Identify which cell holds the provided text, then report its [X, Y] central coordinate. 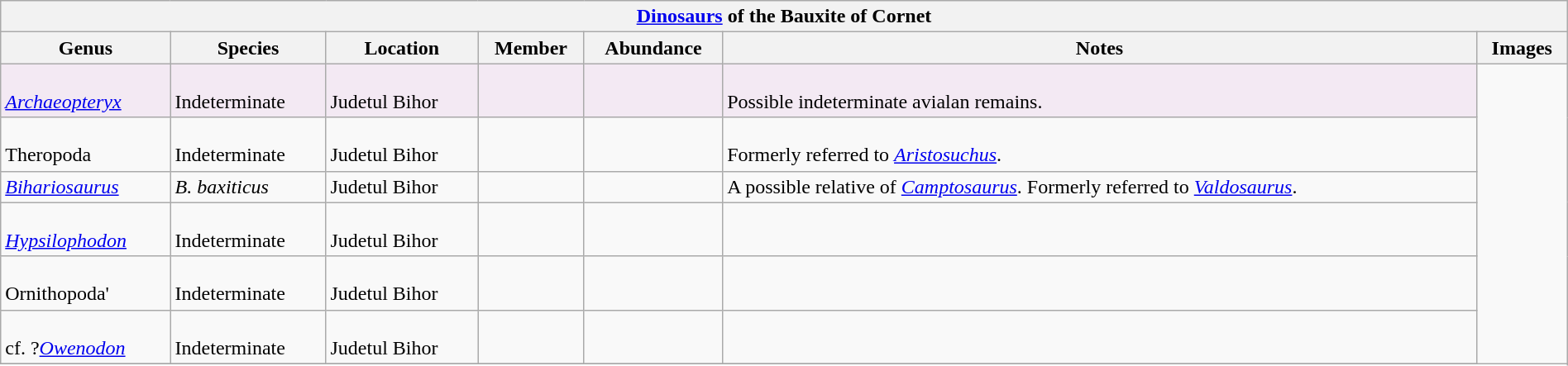
Abundance [653, 48]
B. baxiticus [248, 187]
Dinosaurs of the Bauxite of Cornet [784, 17]
Ornithopoda' [86, 283]
Possible indeterminate avialan remains. [1100, 91]
Formerly referred to Aristosuchus. [1100, 144]
Hypsilophodon [86, 230]
cf. ?Owenodon [86, 337]
Species [248, 48]
Notes [1100, 48]
A possible relative of Camptosaurus. Formerly referred to Valdosaurus. [1100, 187]
Archaeopteryx [86, 91]
Theropoda [86, 144]
Images [1522, 48]
Member [531, 48]
Location [402, 48]
Genus [86, 48]
Bihariosaurus [86, 187]
